Detect which cell encompasses the target text, then output its [x, y] center coordinate. 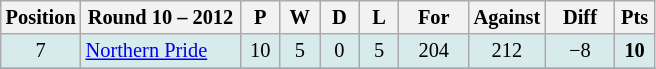
Position [41, 17]
L [379, 17]
For [434, 17]
212 [508, 51]
P [260, 17]
−8 [580, 51]
7 [41, 51]
Northern Pride [161, 51]
204 [434, 51]
Pts [635, 17]
D [340, 17]
Round 10 – 2012 [161, 17]
0 [340, 51]
Diff [580, 17]
W [300, 17]
Against [508, 17]
